Scan for the cell matching the given text and deliver its (X, Y) coordinate at center. 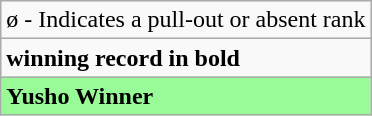
Yusho Winner (186, 96)
winning record in bold (186, 58)
ø - Indicates a pull-out or absent rank (186, 20)
